Determine the (X, Y) coordinate at the center of the cell enclosing the given text.  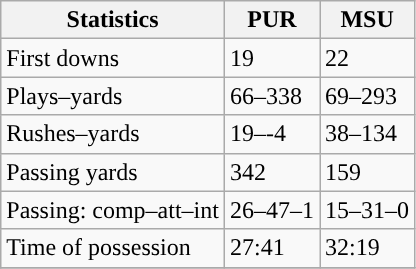
19 (272, 58)
Plays–yards (113, 96)
159 (368, 172)
38–134 (368, 134)
Statistics (113, 20)
Passing: comp–att–int (113, 210)
15–31–0 (368, 210)
First downs (113, 58)
69–293 (368, 96)
26–47–1 (272, 210)
342 (272, 172)
PUR (272, 20)
Rushes–yards (113, 134)
19–-4 (272, 134)
27:41 (272, 248)
Passing yards (113, 172)
32:19 (368, 248)
22 (368, 58)
66–338 (272, 96)
MSU (368, 20)
Time of possession (113, 248)
